Locate the cell with the specified text and output its (X, Y) center coordinate. 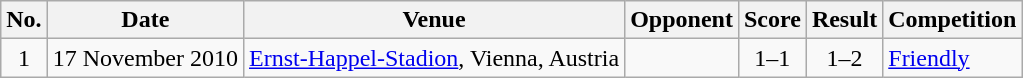
Opponent (682, 20)
1–2 (844, 58)
Score (772, 20)
Friendly (952, 58)
17 November 2010 (145, 58)
Venue (434, 20)
Result (844, 20)
1–1 (772, 58)
Date (145, 20)
1 (24, 58)
Ernst-Happel-Stadion, Vienna, Austria (434, 58)
Competition (952, 20)
No. (24, 20)
